From the cell containing the given text, extract its center point as (X, Y) coordinate. 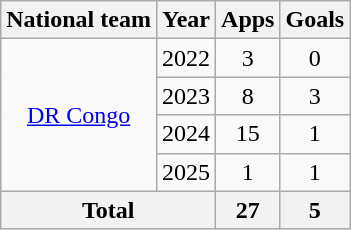
Total (108, 210)
2023 (186, 96)
DR Congo (79, 115)
15 (248, 134)
27 (248, 210)
2024 (186, 134)
2022 (186, 58)
2025 (186, 172)
Goals (315, 20)
Year (186, 20)
Apps (248, 20)
National team (79, 20)
0 (315, 58)
8 (248, 96)
5 (315, 210)
